Output the [x, y] coordinate of the center of the cell containing the given text.  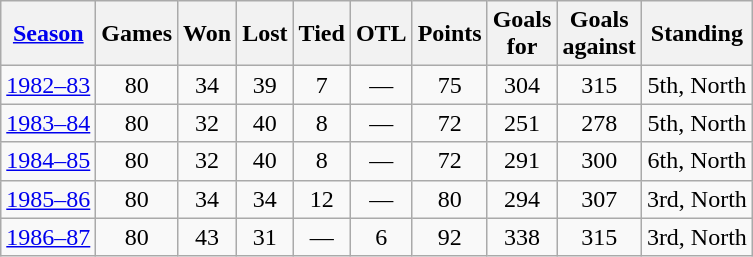
1986–87 [48, 237]
39 [265, 85]
1983–84 [48, 123]
Points [450, 34]
304 [522, 85]
300 [599, 161]
338 [522, 237]
7 [322, 85]
307 [599, 199]
1985–86 [48, 199]
6 [381, 237]
294 [522, 199]
Won [208, 34]
278 [599, 123]
1984–85 [48, 161]
12 [322, 199]
43 [208, 237]
251 [522, 123]
Lost [265, 34]
OTL [381, 34]
Standing [696, 34]
Tied [322, 34]
Games [137, 34]
75 [450, 85]
Season [48, 34]
1982–83 [48, 85]
31 [265, 237]
Goalsagainst [599, 34]
6th, North [696, 161]
291 [522, 161]
Goalsfor [522, 34]
92 [450, 237]
